Search for the cell housing the specified text and yield its [x, y] center coordinate. 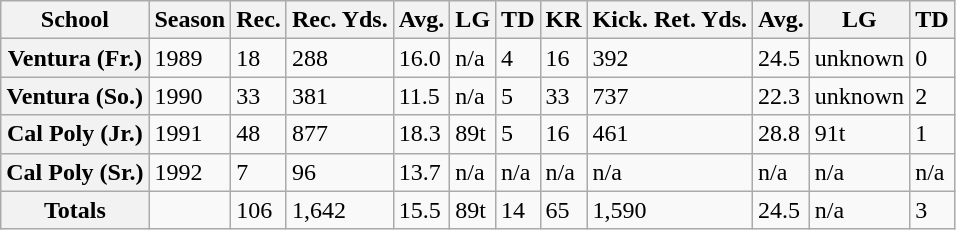
Cal Poly (Sr.) [75, 172]
1,590 [670, 210]
28.8 [782, 134]
381 [340, 96]
Ventura (Fr.) [75, 58]
288 [340, 58]
1,642 [340, 210]
106 [259, 210]
1 [932, 134]
7 [259, 172]
18 [259, 58]
Totals [75, 210]
11.5 [422, 96]
22.3 [782, 96]
461 [670, 134]
48 [259, 134]
4 [518, 58]
15.5 [422, 210]
3 [932, 210]
65 [564, 210]
1990 [190, 96]
18.3 [422, 134]
KR [564, 20]
91t [859, 134]
Season [190, 20]
1989 [190, 58]
877 [340, 134]
392 [670, 58]
School [75, 20]
2 [932, 96]
1992 [190, 172]
Rec. Yds. [340, 20]
96 [340, 172]
737 [670, 96]
13.7 [422, 172]
14 [518, 210]
Rec. [259, 20]
16.0 [422, 58]
1991 [190, 134]
Ventura (So.) [75, 96]
Kick. Ret. Yds. [670, 20]
Cal Poly (Jr.) [75, 134]
0 [932, 58]
